Identify which cell holds the provided text, then report its (x, y) central coordinate. 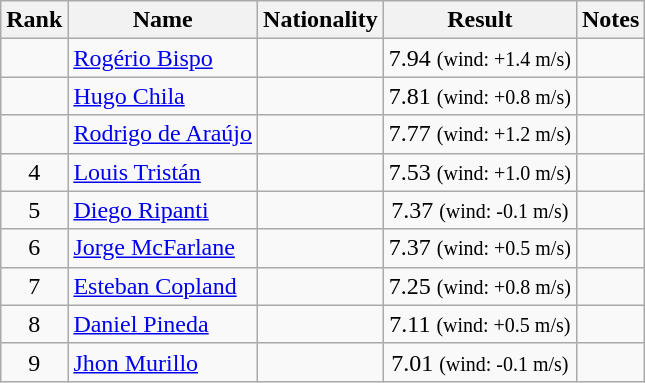
4 (34, 172)
Rogério Bispo (163, 58)
Daniel Pineda (163, 324)
7.11 (wind: +0.5 m/s) (480, 324)
Jorge McFarlane (163, 248)
Esteban Copland (163, 286)
Hugo Chila (163, 96)
8 (34, 324)
Louis Tristán (163, 172)
7 (34, 286)
7.01 (wind: -0.1 m/s) (480, 362)
7.53 (wind: +1.0 m/s) (480, 172)
5 (34, 210)
7.94 (wind: +1.4 m/s) (480, 58)
7.37 (wind: +0.5 m/s) (480, 248)
7.37 (wind: -0.1 m/s) (480, 210)
7.77 (wind: +1.2 m/s) (480, 134)
7.81 (wind: +0.8 m/s) (480, 96)
Jhon Murillo (163, 362)
Name (163, 20)
Notes (610, 20)
6 (34, 248)
Nationality (321, 20)
Result (480, 20)
Diego Ripanti (163, 210)
Rodrigo de Araújo (163, 134)
Rank (34, 20)
7.25 (wind: +0.8 m/s) (480, 286)
9 (34, 362)
